Return [X, Y] of the center of cell containing provided text 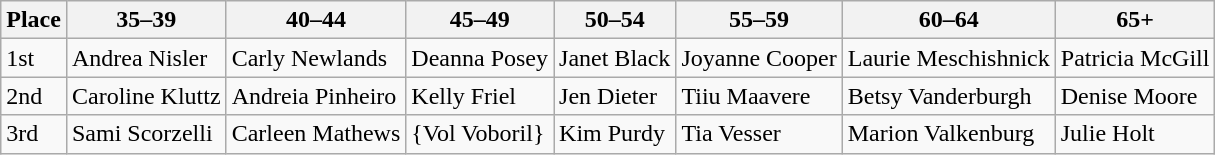
Carleen Mathews [316, 134]
65+ [1135, 20]
Tiiu Maavere [759, 96]
Kim Purdy [615, 134]
2nd [34, 96]
60–64 [948, 20]
Jen Dieter [615, 96]
Carly Newlands [316, 58]
Tia Vesser [759, 134]
45–49 [480, 20]
Laurie Meschishnick [948, 58]
3rd [34, 134]
Kelly Friel [480, 96]
Place [34, 20]
Andrea Nisler [146, 58]
Betsy Vanderburgh [948, 96]
Patricia McGill [1135, 58]
40–44 [316, 20]
Sami Scorzelli [146, 134]
Joyanne Cooper [759, 58]
{Vol Voboril} [480, 134]
55–59 [759, 20]
Marion Valkenburg [948, 134]
50–54 [615, 20]
35–39 [146, 20]
Andreia Pinheiro [316, 96]
Denise Moore [1135, 96]
Caroline Kluttz [146, 96]
1st [34, 58]
Deanna Posey [480, 58]
Julie Holt [1135, 134]
Janet Black [615, 58]
